Search for the cell housing the specified text and yield its [X, Y] center coordinate. 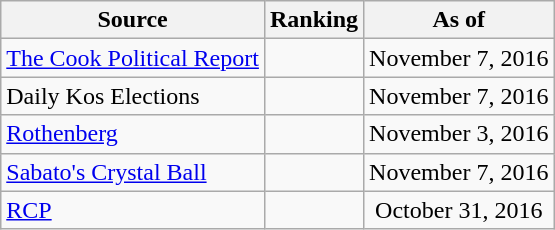
As of [459, 20]
Source [133, 20]
November 3, 2016 [459, 134]
Ranking [314, 20]
Daily Kos Elections [133, 96]
Rothenberg [133, 134]
The Cook Political Report [133, 58]
RCP [133, 210]
October 31, 2016 [459, 210]
Sabato's Crystal Ball [133, 172]
